Return [x, y] of the center of cell containing provided text 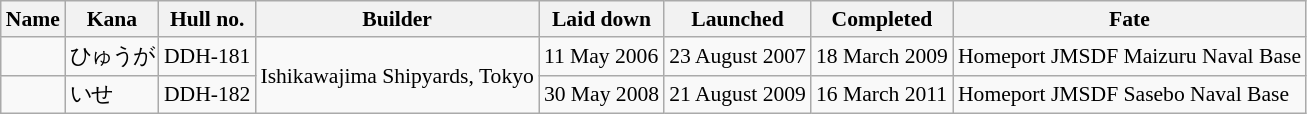
DDH-181 [207, 56]
DDH-182 [207, 94]
Homeport JMSDF Maizuru Naval Base [1130, 56]
Launched [738, 19]
Kana [112, 19]
16 March 2011 [882, 94]
いせ [112, 94]
Laid down [602, 19]
11 May 2006 [602, 56]
Ishikawajima Shipyards, Tokyo [396, 76]
Fate [1130, 19]
Completed [882, 19]
ひゅうが [112, 56]
30 May 2008 [602, 94]
Hull no. [207, 19]
23 August 2007 [738, 56]
Homeport JMSDF Sasebo Naval Base [1130, 94]
21 August 2009 [738, 94]
Builder [396, 19]
18 March 2009 [882, 56]
Name [33, 19]
